Extract the [X, Y] coordinate from the center of the cell holding the provided text.  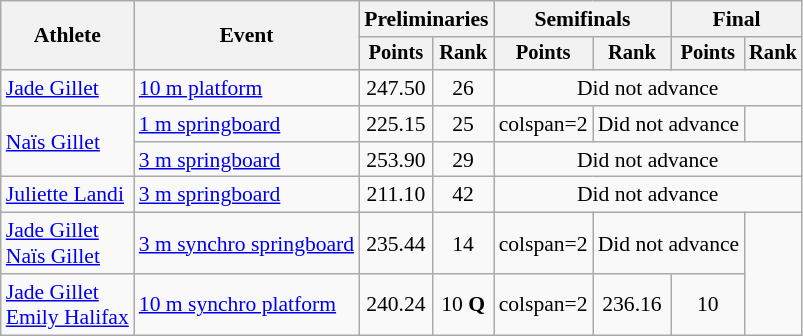
29 [464, 160]
14 [464, 244]
211.10 [396, 195]
Semifinals [583, 19]
42 [464, 195]
10 m synchro platform [246, 304]
247.50 [396, 88]
Naïs Gillet [68, 142]
25 [464, 124]
Preliminaries [426, 19]
Event [246, 36]
1 m springboard [246, 124]
225.15 [396, 124]
10 Q [464, 304]
253.90 [396, 160]
Juliette Landi [68, 195]
Jade Gillet Emily Halifax [68, 304]
3 m synchro springboard [246, 244]
Final [736, 19]
Athlete [68, 36]
240.24 [396, 304]
236.16 [632, 304]
Jade Gillet Naïs Gillet [68, 244]
235.44 [396, 244]
Jade Gillet [68, 88]
10 [708, 304]
26 [464, 88]
10 m platform [246, 88]
